For the text-containing cell, return its midpoint in [x, y] coordinate format. 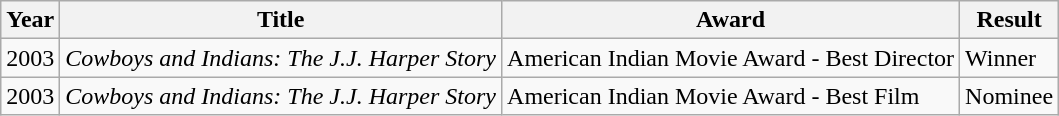
Award [731, 20]
Title [281, 20]
American Indian Movie Award - Best Director [731, 58]
American Indian Movie Award - Best Film [731, 96]
Nominee [1010, 96]
Year [30, 20]
Result [1010, 20]
Winner [1010, 58]
